Locate the cell with the specified text and output its (x, y) center coordinate. 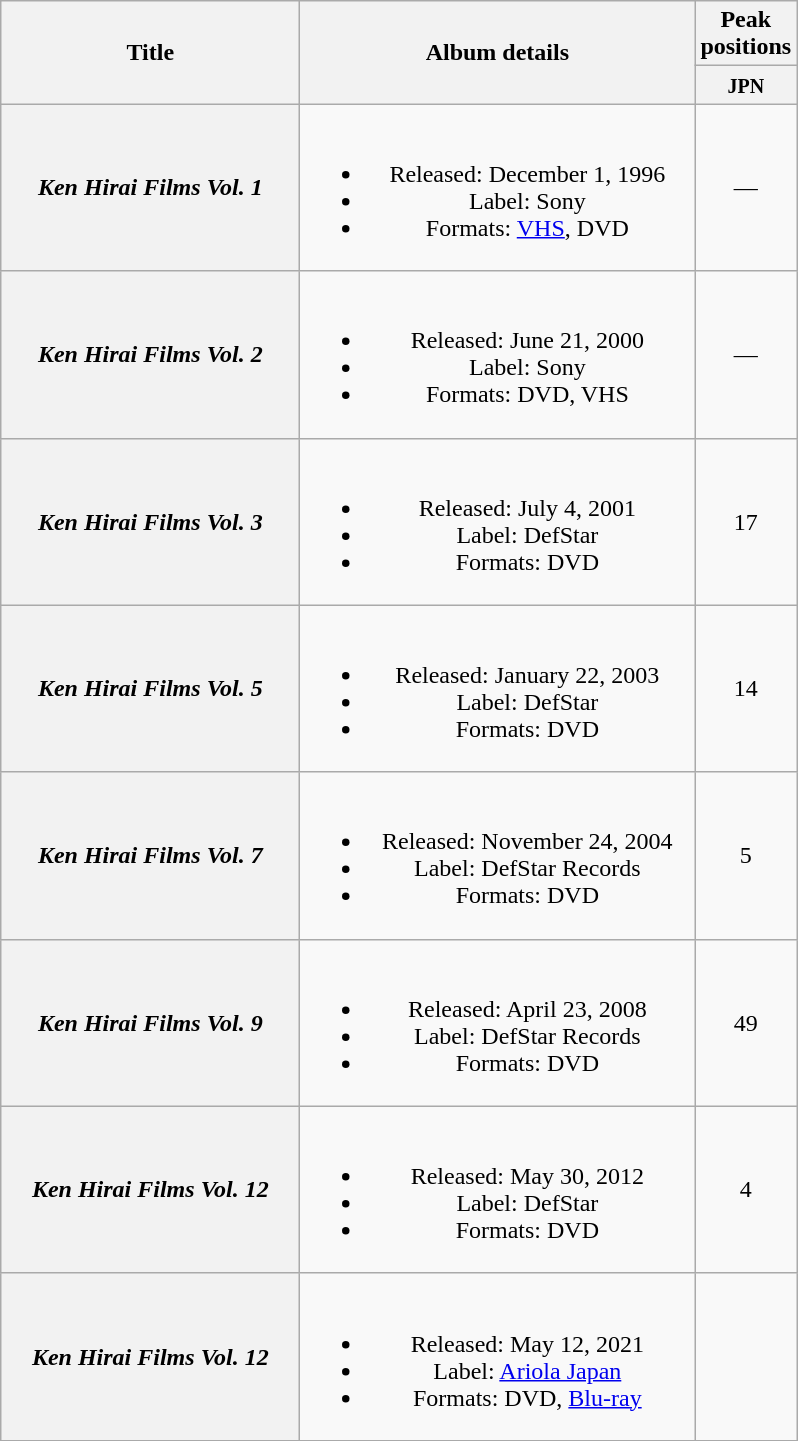
Album details (498, 52)
Ken Hirai Films Vol. 5 (150, 688)
Ken Hirai Films Vol. 9 (150, 1022)
4 (746, 1190)
Released: November 24, 2004Label: DefStar RecordsFormats: DVD (498, 856)
49 (746, 1022)
Released: July 4, 2001Label: DefStarFormats: DVD (498, 522)
17 (746, 522)
5 (746, 856)
Released: May 12, 2021Label: Ariola JapanFormats: DVD, Blu-ray (498, 1356)
Ken Hirai Films Vol. 3 (150, 522)
Released: May 30, 2012Label: DefStarFormats: DVD (498, 1190)
Released: April 23, 2008Label: DefStar RecordsFormats: DVD (498, 1022)
Released: June 21, 2000Label: SonyFormats: DVD, VHS (498, 354)
Released: January 22, 2003Label: DefStarFormats: DVD (498, 688)
Title (150, 52)
Ken Hirai Films Vol. 1 (150, 188)
Released: December 1, 1996Label: SonyFormats: VHS, DVD (498, 188)
Ken Hirai Films Vol. 2 (150, 354)
14 (746, 688)
Peak positions (746, 34)
JPN (746, 85)
Ken Hirai Films Vol. 7 (150, 856)
